From the cell containing the given text, extract its center point as (X, Y) coordinate. 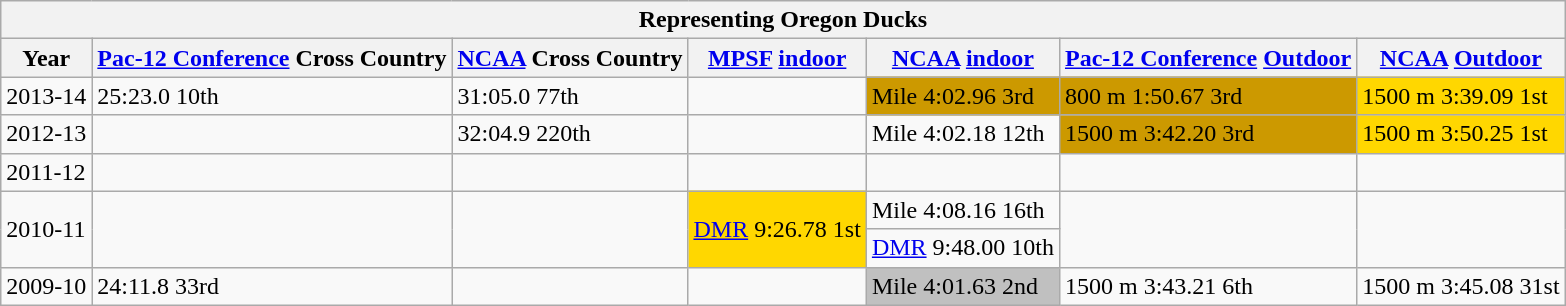
NCAA Cross Country (570, 58)
NCAA Outdoor (1461, 58)
25:23.0 10th (272, 96)
2011-12 (46, 172)
1500 m 3:45.08 31st (1461, 286)
2009-10 (46, 286)
DMR 9:48.00 10th (962, 248)
Mile 4:02.96 3rd (962, 96)
MPSF indoor (777, 58)
Pac-12 Conference Cross Country (272, 58)
2012-13 (46, 134)
31:05.0 77th (570, 96)
Pac-12 Conference Outdoor (1208, 58)
1500 m 3:39.09 1st (1461, 96)
24:11.8 33rd (272, 286)
Year (46, 58)
32:04.9 220th (570, 134)
DMR 9:26.78 1st (777, 229)
1500 m 3:43.21 6th (1208, 286)
Mile 4:01.63 2nd (962, 286)
1500 m 3:42.20 3rd (1208, 134)
NCAA indoor (962, 58)
2010-11 (46, 229)
1500 m 3:50.25 1st (1461, 134)
Mile 4:08.16 16th (962, 210)
2013-14 (46, 96)
Mile 4:02.18 12th (962, 134)
800 m 1:50.67 3rd (1208, 96)
Representing Oregon Ducks (783, 20)
